Identify which cell holds the provided text, then report its [x, y] central coordinate. 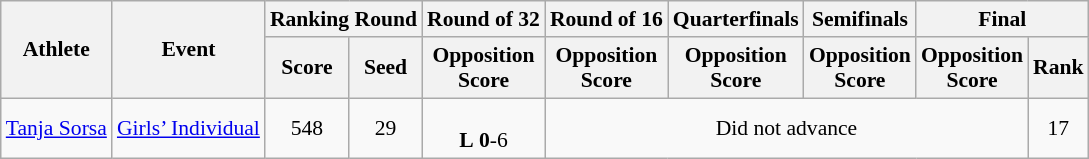
Score [307, 68]
L 0-6 [484, 128]
Round of 16 [606, 19]
Ranking Round [344, 19]
Girls’ Individual [188, 128]
Athlete [56, 50]
29 [386, 128]
Event [188, 50]
Seed [386, 68]
17 [1058, 128]
Final [1002, 19]
Semifinals [860, 19]
Round of 32 [484, 19]
Quarterfinals [736, 19]
Rank [1058, 68]
548 [307, 128]
Tanja Sorsa [56, 128]
Did not advance [786, 128]
